Locate the cell with the specified text and output its (x, y) center coordinate. 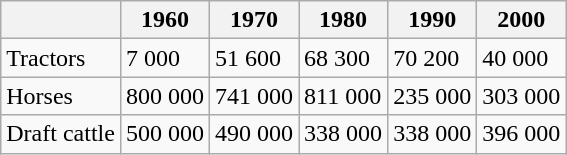
Draft cattle (61, 134)
40 000 (522, 58)
1970 (254, 20)
800 000 (164, 96)
811 000 (344, 96)
70 200 (432, 58)
741 000 (254, 96)
68 300 (344, 58)
500 000 (164, 134)
1980 (344, 20)
1960 (164, 20)
7 000 (164, 58)
2000 (522, 20)
303 000 (522, 96)
235 000 (432, 96)
1990 (432, 20)
490 000 (254, 134)
Horses (61, 96)
396 000 (522, 134)
51 600 (254, 58)
Tractors (61, 58)
